Locate the cell with the specified text and output its (X, Y) center coordinate. 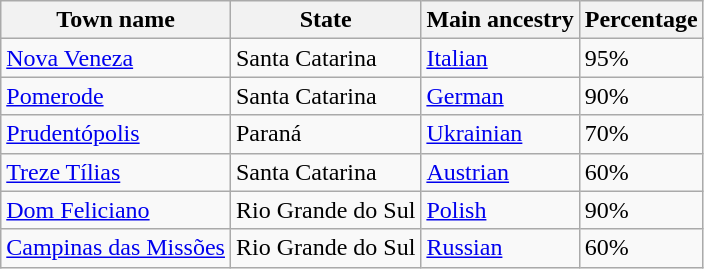
Dom Feliciano (116, 210)
Pomerode (116, 96)
Polish (500, 210)
95% (641, 58)
Italian (500, 58)
Nova Veneza (116, 58)
German (500, 96)
Austrian (500, 172)
Prudentópolis (116, 134)
Russian (500, 248)
Town name (116, 20)
Paraná (325, 134)
70% (641, 134)
Campinas das Missões (116, 248)
State (325, 20)
Main ancestry (500, 20)
Percentage (641, 20)
Treze Tílias (116, 172)
Ukrainian (500, 134)
